Identify which cell holds the provided text, then report its [x, y] central coordinate. 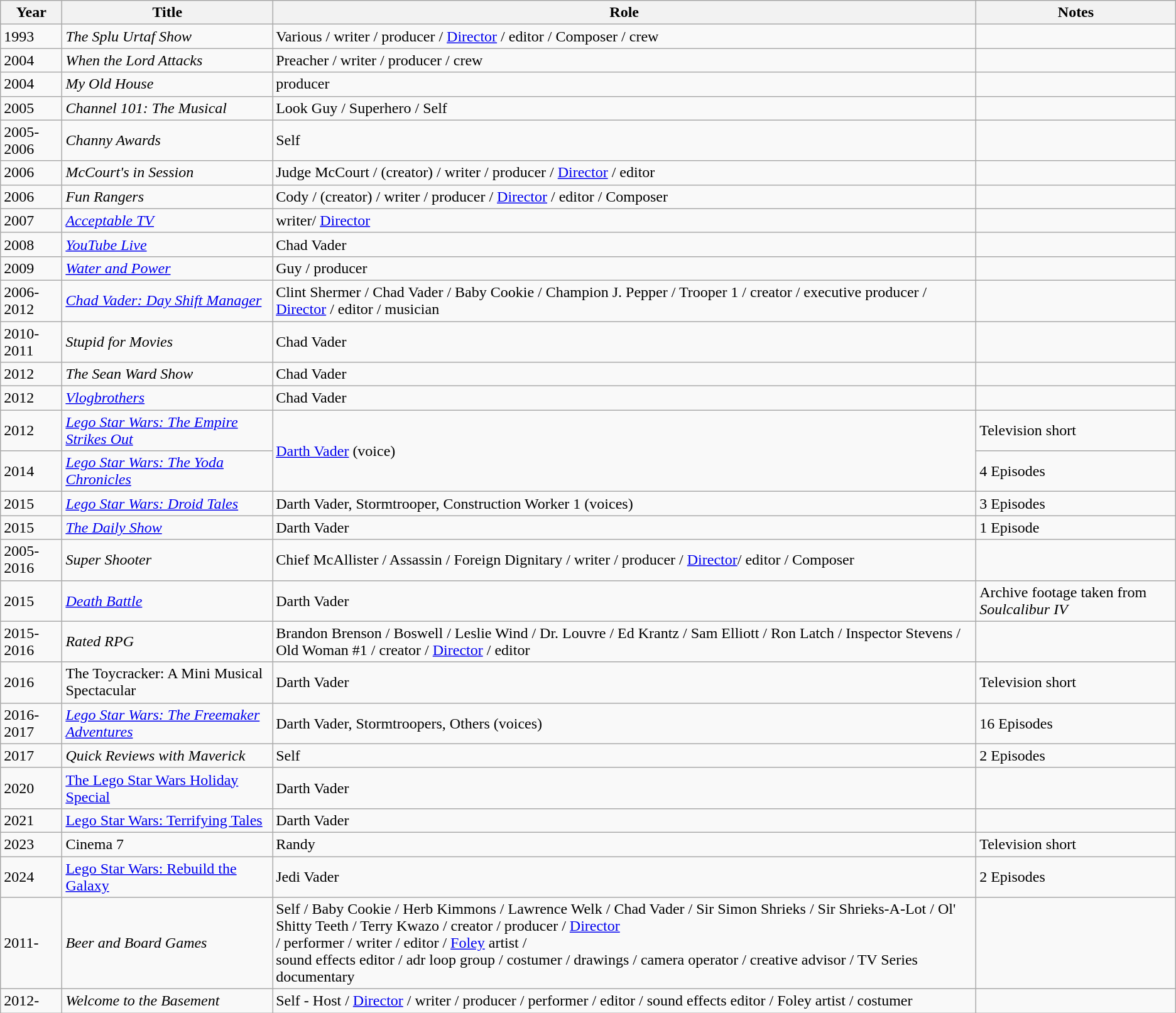
Cody / (creator) / writer / producer / Director / editor / Composer [624, 197]
2016-2017 [31, 723]
writer/ Director [624, 220]
The Sean Ward Show [167, 374]
2017 [31, 756]
Fun Rangers [167, 197]
Chad Vader: Day Shift Manager [167, 300]
16 Episodes [1076, 723]
Lego Star Wars: Rebuild the Galaxy [167, 877]
Randy [624, 844]
2005 [31, 108]
Year [31, 13]
The Lego Star Wars Holiday Special [167, 788]
Beer and Board Games [167, 943]
Title [167, 13]
Clint Shermer / Chad Vader / Baby Cookie / Champion J. Pepper / Trooper 1 / creator / executive producer / Director / editor / musician [624, 300]
producer [624, 84]
2015-2016 [31, 642]
Darth Vader, Stormtroopers, Others (voices) [624, 723]
Self - Host / Director / writer / producer / performer / editor / sound effects editor / Foley artist / costumer [624, 1001]
Channel 101: The Musical [167, 108]
Lego Star Wars: Terrifying Tales [167, 820]
My Old House [167, 84]
Rated RPG [167, 642]
Archive footage taken from Soulcalibur IV [1076, 600]
Channy Awards [167, 141]
Notes [1076, 13]
2023 [31, 844]
Welcome to the Basement [167, 1001]
Super Shooter [167, 560]
Lego Star Wars: The Empire Strikes Out [167, 431]
2012- [31, 1001]
Judge McCourt / (creator) / writer / producer / Director / editor [624, 173]
2014 [31, 471]
Acceptable TV [167, 220]
Darth Vader, Stormtrooper, Construction Worker 1 (voices) [624, 504]
Death Battle [167, 600]
4 Episodes [1076, 471]
Role [624, 13]
2016 [31, 682]
2005-2006 [31, 141]
Lego Star Wars: Droid Tales [167, 504]
2008 [31, 244]
Stupid for Movies [167, 342]
2020 [31, 788]
Cinema 7 [167, 844]
2011- [31, 943]
The Toycracker: A Mini Musical Spectacular [167, 682]
1993 [31, 36]
Vlogbrothers [167, 398]
2009 [31, 268]
2010-2011 [31, 342]
When the Lord Attacks [167, 60]
McCourt's in Session [167, 173]
Jedi Vader [624, 877]
2007 [31, 220]
2005-2016 [31, 560]
Various / writer / producer / Director / editor / Composer / crew [624, 36]
1 Episode [1076, 528]
Guy / producer [624, 268]
YouTube Live [167, 244]
2006-2012 [31, 300]
Water and Power [167, 268]
Lego Star Wars: The Freemaker Adventures [167, 723]
3 Episodes [1076, 504]
Darth Vader (voice) [624, 451]
Quick Reviews with Maverick [167, 756]
The Splu Urtaf Show [167, 36]
Preacher / writer / producer / crew [624, 60]
Lego Star Wars: The Yoda Chronicles [167, 471]
Chief McAllister / Assassin / Foreign Dignitary / writer / producer / Director/ editor / Composer [624, 560]
The Daily Show [167, 528]
2021 [31, 820]
Look Guy / Superhero / Self [624, 108]
2024 [31, 877]
